Return the (x, y) coordinate for the center point of the cell that contains the specified text.  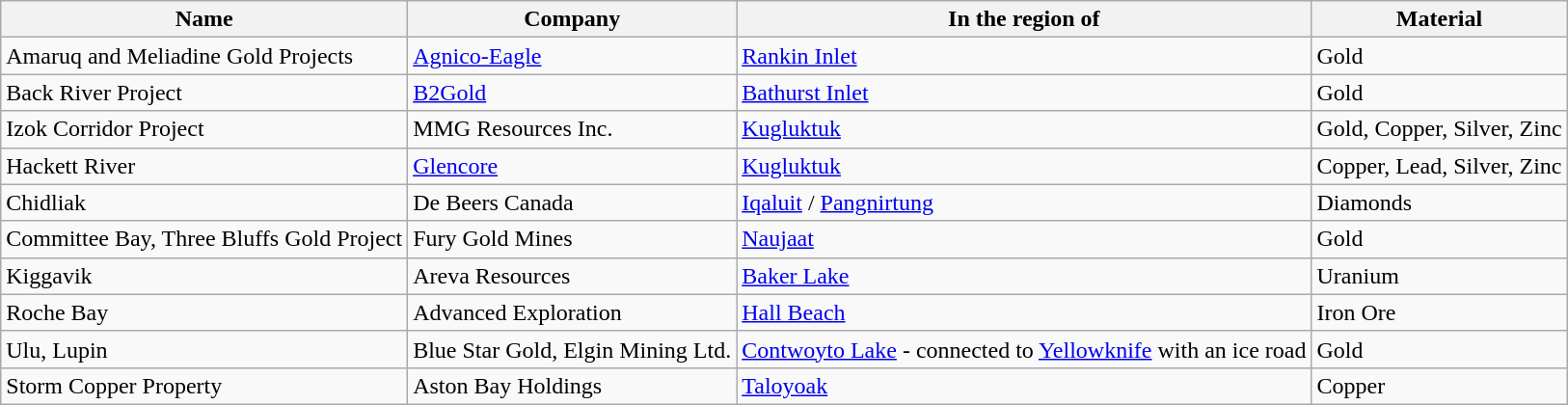
Hall Beach (1024, 312)
Copper (1439, 386)
Storm Copper Property (204, 386)
Contwoyto Lake - connected to Yellowknife with an ice road (1024, 349)
Committee Bay, Three Bluffs Gold Project (204, 239)
Areva Resources (573, 276)
Blue Star Gold, Elgin Mining Ltd. (573, 349)
Fury Gold Mines (573, 239)
Back River Project (204, 93)
Material (1439, 19)
Taloyoak (1024, 386)
Hackett River (204, 166)
Gold, Copper, Silver, Zinc (1439, 129)
Copper, Lead, Silver, Zinc (1439, 166)
Amaruq and Meliadine Gold Projects (204, 56)
Chidliak (204, 202)
Izok Corridor Project (204, 129)
Agnico-Eagle (573, 56)
Roche Bay (204, 312)
De Beers Canada (573, 202)
Kiggavik (204, 276)
Rankin Inlet (1024, 56)
Company (573, 19)
Name (204, 19)
Bathurst Inlet (1024, 93)
In the region of (1024, 19)
B2Gold (573, 93)
Ulu, Lupin (204, 349)
MMG Resources Inc. (573, 129)
Advanced Exploration (573, 312)
Naujaat (1024, 239)
Uranium (1439, 276)
Glencore (573, 166)
Iron Ore (1439, 312)
Aston Bay Holdings (573, 386)
Iqaluit / Pangnirtung (1024, 202)
Diamonds (1439, 202)
Baker Lake (1024, 276)
